Find where the given text appears and provide that cell's center as (X, Y) coordinate. 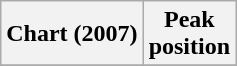
Peakposition (189, 34)
Chart (2007) (72, 34)
